Determine the (x, y) coordinate at the center of the cell enclosing the given text.  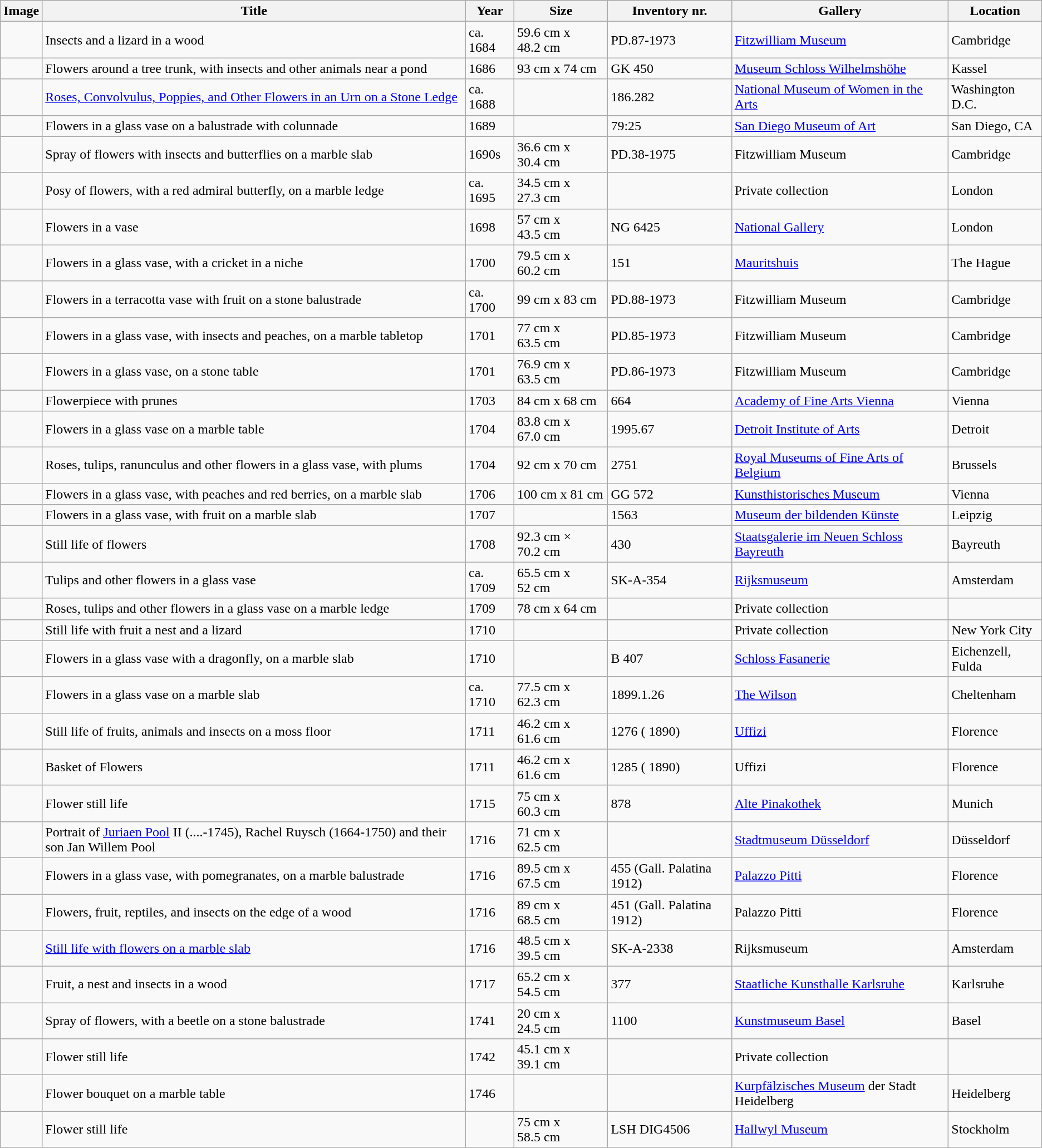
Washington D.C. (995, 97)
59.6 cm x 48.2 cm (561, 40)
Portrait of Juriaen Pool II (....-1745), Rachel Ruysch (1664-1750) and their son Jan Willem Pool (254, 839)
151 (670, 263)
1700 (490, 263)
Munich (995, 804)
36.6 cm x 30.4 cm (561, 155)
Roses, tulips, ranunculus and other flowers in a glass vase, with plums (254, 465)
92.3 cm × 70.2 cm (561, 544)
ca. 1709 (490, 580)
Museum Schloss Wilhelmshöhe (840, 68)
1742 (490, 1057)
Eichenzell, Fulda (995, 659)
Kunstmuseum Basel (840, 1021)
New York City (995, 630)
71 cm x 62.5 cm (561, 839)
Still life with flowers on a marble slab (254, 948)
SK-A-354 (670, 580)
20 cm x 24.5 cm (561, 1021)
1706 (490, 494)
99 cm x 83 cm (561, 299)
186.282 (670, 97)
ca. 1688 (490, 97)
Posy of flowers, with a red admiral butterfly, on a marble ledge (254, 190)
Still life of flowers (254, 544)
79.5 cm x 60.2 cm (561, 263)
Image (21, 11)
Flowers in a glass vase, on a stone table (254, 372)
Flowers in a glass vase, with fruit on a marble slab (254, 515)
Kassel (995, 68)
Kunsthistorisches Museum (840, 494)
PD.86-1973 (670, 372)
77.5 cm x 62.3 cm (561, 694)
ca. 1710 (490, 694)
Detroit Institute of Arts (840, 430)
Kurpfälzisches Museum der Stadt Heidelberg (840, 1093)
Flowers in a glass vase on a balustrade with colunnade (254, 126)
1995.67 (670, 430)
National Museum of Women in the Arts (840, 97)
The Wilson (840, 694)
Still life with fruit a nest and a lizard (254, 630)
1707 (490, 515)
ca. 1695 (490, 190)
Stadtmuseum Düsseldorf (840, 839)
Location (995, 11)
GG 572 (670, 494)
1689 (490, 126)
65.2 cm x 54.5 cm (561, 985)
Royal Museums of Fine Arts of Belgium (840, 465)
1276 ( 1890) (670, 731)
57 cm x 43.5 cm (561, 227)
84 cm x 68 cm (561, 400)
1741 (490, 1021)
377 (670, 985)
76.9 cm x 63.5 cm (561, 372)
Staatsgalerie im Neuen Schloss Bayreuth (840, 544)
San Diego Museum of Art (840, 126)
PD.38-1975 (670, 155)
1746 (490, 1093)
75 cm x 58.5 cm (561, 1130)
89 cm x 68.5 cm (561, 911)
1563 (670, 515)
Tulips and other flowers in a glass vase (254, 580)
SK-A-2338 (670, 948)
878 (670, 804)
75 cm x 60.3 cm (561, 804)
Year (490, 11)
89.5 cm x 67.5 cm (561, 876)
Inventory nr. (670, 11)
100 cm x 81 cm (561, 494)
Flowers in a glass vase, with insects and peaches, on a marble tabletop (254, 335)
93 cm x 74 cm (561, 68)
1698 (490, 227)
Academy of Fine Arts Vienna (840, 400)
455 (Gall. Palatina 1912) (670, 876)
Karlsruhe (995, 985)
Roses, Convolvulus, Poppies, and Other Flowers in an Urn on a Stone Ledge (254, 97)
Flowerpiece with prunes (254, 400)
45.1 cm x 39.1 cm (561, 1057)
National Gallery (840, 227)
1709 (490, 609)
79:25 (670, 126)
Flowers in a glass vase, with a cricket in a niche (254, 263)
Staatliche Kunsthalle Karlsruhe (840, 985)
Bayreuth (995, 544)
Spray of flowers with insects and butterflies on a marble slab (254, 155)
Flowers in a vase (254, 227)
Still life of fruits, animals and insects on a moss floor (254, 731)
PD.85-1973 (670, 335)
Stockholm (995, 1130)
Mauritshuis (840, 263)
NG 6425 (670, 227)
1717 (490, 985)
PD.87-1973 (670, 40)
65.5 cm x 52 cm (561, 580)
Gallery (840, 11)
Flowers in a glass vase, with pomegranates, on a marble balustrade (254, 876)
Flowers in a glass vase with a dragonfly, on a marble slab (254, 659)
Size (561, 11)
1686 (490, 68)
2751 (670, 465)
1708 (490, 544)
48.5 cm x 39.5 cm (561, 948)
ca. 1684 (490, 40)
Flowers in a glass vase on a marble table (254, 430)
GK 450 (670, 68)
Cheltenham (995, 694)
1690s (490, 155)
92 cm x 70 cm (561, 465)
430 (670, 544)
Title (254, 11)
Flowers in a glass vase on a marble slab (254, 694)
Basket of Flowers (254, 767)
77 cm x 63.5 cm (561, 335)
Basel (995, 1021)
451 (Gall. Palatina 1912) (670, 911)
Heidelberg (995, 1093)
1899.1.26 (670, 694)
Flowers around a tree trunk, with insects and other animals near a pond (254, 68)
Schloss Fasanerie (840, 659)
Flowers in a terracotta vase with fruit on a stone balustrade (254, 299)
664 (670, 400)
ca. 1700 (490, 299)
1715 (490, 804)
LSH DIG4506 (670, 1130)
Flower bouquet on a marble table (254, 1093)
B 407 (670, 659)
Alte Pinakothek (840, 804)
83.8 cm x 67.0 cm (561, 430)
34.5 cm x 27.3 cm (561, 190)
1100 (670, 1021)
Museum der bildenden Künste (840, 515)
Flowers in a glass vase, with peaches and red berries, on a marble slab (254, 494)
PD.88-1973 (670, 299)
Fruit, a nest and insects in a wood (254, 985)
Detroit (995, 430)
1703 (490, 400)
The Hague (995, 263)
Roses, tulips and other flowers in a glass vase on a marble ledge (254, 609)
Leipzig (995, 515)
78 cm x 64 cm (561, 609)
Düsseldorf (995, 839)
Spray of flowers, with a beetle on a stone balustrade (254, 1021)
Brussels (995, 465)
San Diego, CA (995, 126)
Insects and a lizard in a wood (254, 40)
Hallwyl Museum (840, 1130)
1285 ( 1890) (670, 767)
Flowers, fruit, reptiles, and insects on the edge of a wood (254, 911)
